Output the [X, Y] coordinate of the center of the cell containing the given text.  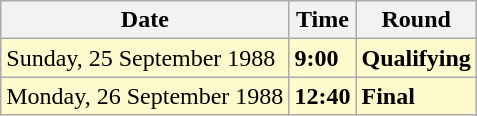
Sunday, 25 September 1988 [145, 58]
9:00 [322, 58]
Date [145, 20]
Monday, 26 September 1988 [145, 96]
12:40 [322, 96]
Round [416, 20]
Final [416, 96]
Time [322, 20]
Qualifying [416, 58]
